For the text-containing cell, return its midpoint in (X, Y) coordinate format. 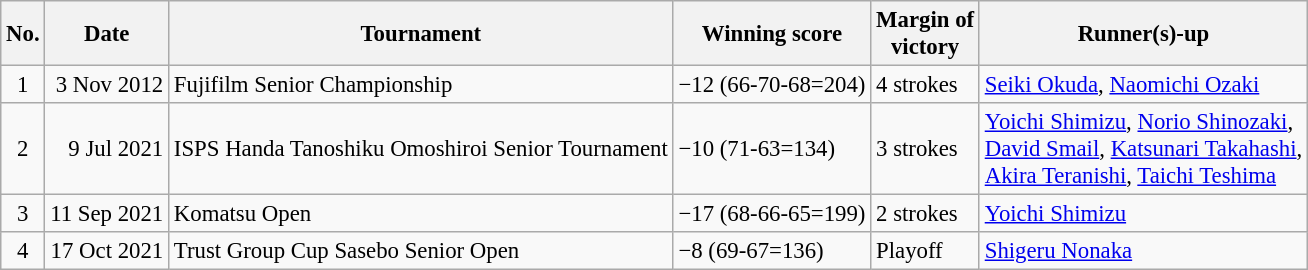
Yoichi Shimizu, Norio Shinozaki, David Smail, Katsunari Takahashi, Akira Teranishi, Taichi Teshima (1143, 149)
Yoichi Shimizu (1143, 214)
2 strokes (926, 214)
1 (23, 85)
Shigeru Nonaka (1143, 251)
2 (23, 149)
No. (23, 34)
Margin ofvictory (926, 34)
17 Oct 2021 (107, 251)
Runner(s)-up (1143, 34)
−12 (66-70-68=204) (772, 85)
Trust Group Cup Sasebo Senior Open (422, 251)
4 strokes (926, 85)
Date (107, 34)
Playoff (926, 251)
Tournament (422, 34)
Seiki Okuda, Naomichi Ozaki (1143, 85)
9 Jul 2021 (107, 149)
Winning score (772, 34)
−8 (69-67=136) (772, 251)
3 strokes (926, 149)
3 Nov 2012 (107, 85)
Komatsu Open (422, 214)
4 (23, 251)
−10 (71-63=134) (772, 149)
11 Sep 2021 (107, 214)
3 (23, 214)
ISPS Handa Tanoshiku Omoshiroi Senior Tournament (422, 149)
Fujifilm Senior Championship (422, 85)
−17 (68-66-65=199) (772, 214)
